Capture the cell that displays the provided text and extract its (X, Y) central coordinate. 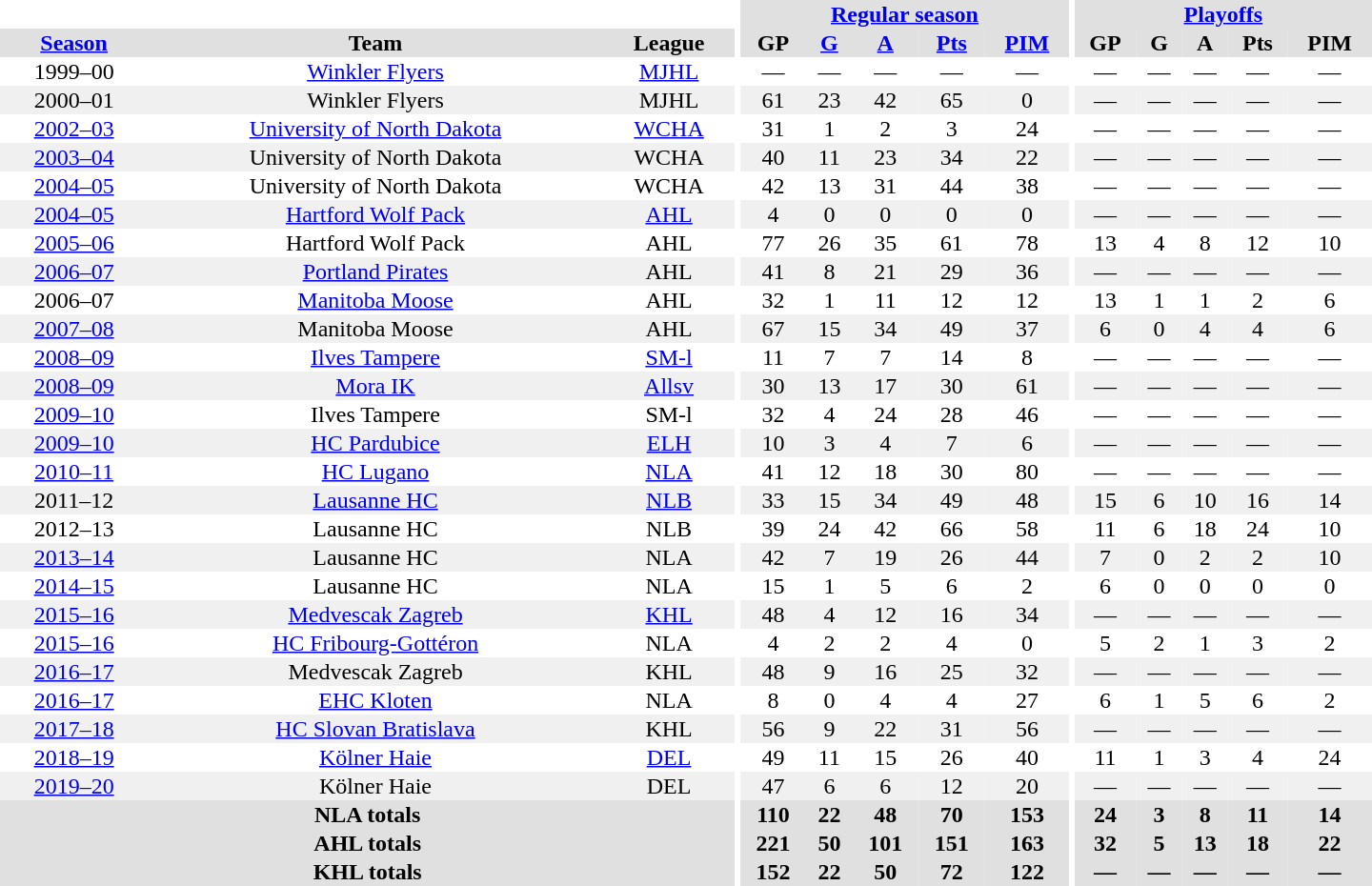
ELH (669, 443)
2011–12 (74, 500)
17 (885, 386)
110 (774, 815)
72 (952, 872)
AHL totals (368, 843)
77 (774, 243)
NLA totals (368, 815)
65 (952, 100)
221 (774, 843)
46 (1027, 414)
28 (952, 414)
2002–03 (74, 129)
2003–04 (74, 157)
2018–19 (74, 757)
58 (1027, 529)
122 (1027, 872)
80 (1027, 472)
2005–06 (74, 243)
2012–13 (74, 529)
2007–08 (74, 329)
Portland Pirates (375, 272)
153 (1027, 815)
2019–20 (74, 786)
35 (885, 243)
League (669, 43)
1999–00 (74, 71)
25 (952, 672)
37 (1027, 329)
163 (1027, 843)
70 (952, 815)
19 (885, 557)
HC Slovan Bratislava (375, 729)
39 (774, 529)
2000–01 (74, 100)
Mora IK (375, 386)
2014–15 (74, 586)
Playoffs (1223, 14)
152 (774, 872)
KHL totals (368, 872)
HC Lugano (375, 472)
38 (1027, 186)
2017–18 (74, 729)
47 (774, 786)
78 (1027, 243)
2010–11 (74, 472)
Season (74, 43)
66 (952, 529)
33 (774, 500)
101 (885, 843)
151 (952, 843)
29 (952, 272)
36 (1027, 272)
67 (774, 329)
21 (885, 272)
HC Fribourg-Gottéron (375, 643)
HC Pardubice (375, 443)
20 (1027, 786)
27 (1027, 700)
Team (375, 43)
Allsv (669, 386)
Regular season (905, 14)
2013–14 (74, 557)
EHC Kloten (375, 700)
